Search for the cell housing the specified text and yield its (x, y) center coordinate. 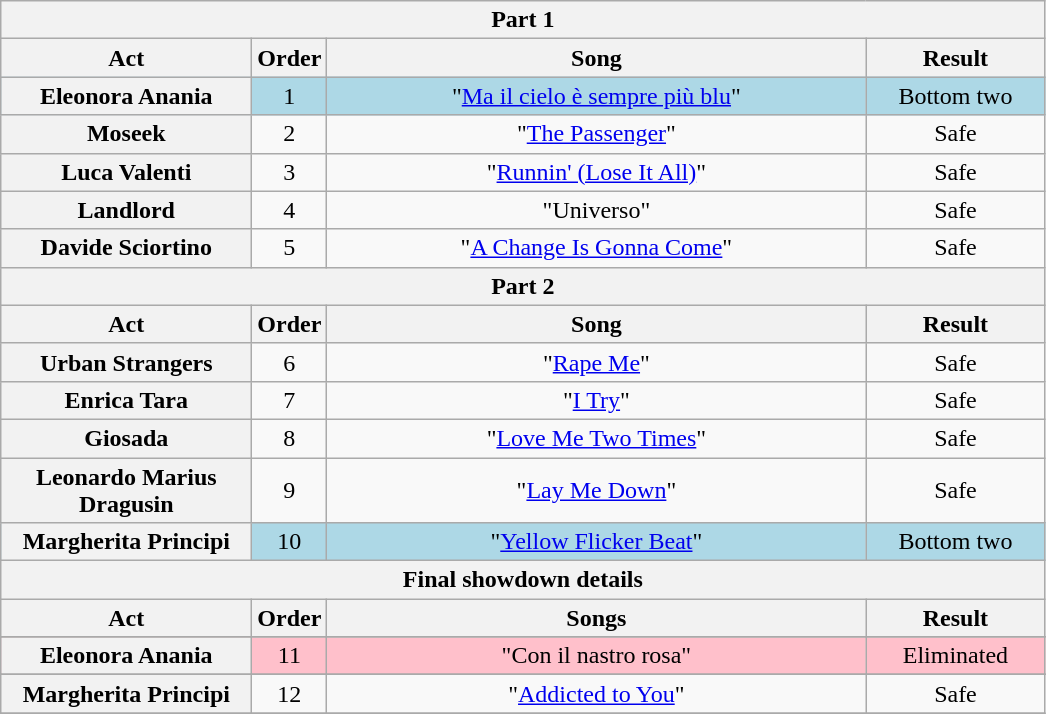
Part 1 (523, 20)
Luca Valenti (126, 172)
"I Try" (596, 400)
11 (290, 656)
4 (290, 210)
5 (290, 248)
"Con il nastro rosa" (596, 656)
"Ma il cielo è sempre più blu" (596, 96)
"Rape Me" (596, 362)
3 (290, 172)
Songs (596, 618)
8 (290, 438)
Final showdown details (523, 580)
6 (290, 362)
2 (290, 134)
12 (290, 694)
Landlord (126, 210)
1 (290, 96)
"Universo" (596, 210)
Davide Sciortino (126, 248)
Part 2 (523, 286)
"The Passenger" (596, 134)
"Runnin' (Lose It All)" (596, 172)
"Addicted to You" (596, 694)
Enrica Tara (126, 400)
Eliminated (956, 656)
Urban Strangers (126, 362)
Moseek (126, 134)
"Love Me Two Times" (596, 438)
"Yellow Flicker Beat" (596, 542)
Giosada (126, 438)
"Lay Me Down" (596, 490)
9 (290, 490)
7 (290, 400)
"A Change Is Gonna Come" (596, 248)
Leonardo Marius Dragusin (126, 490)
10 (290, 542)
